Determine the [x, y] coordinate at the center of the cell enclosing the given text.  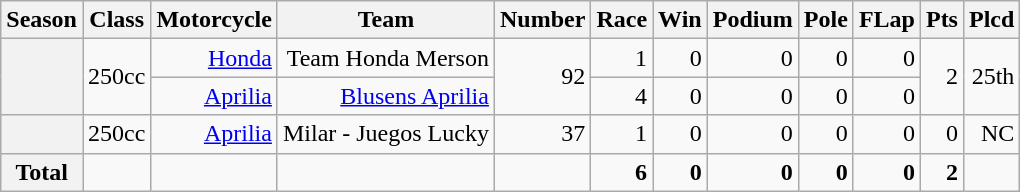
Season [42, 20]
25th [991, 77]
Team [386, 20]
Blusens Aprilia [386, 96]
Race [622, 20]
Win [680, 20]
Total [42, 172]
Pole [826, 20]
37 [542, 134]
Number [542, 20]
FLap [886, 20]
NC [991, 134]
Podium [752, 20]
Class [116, 20]
6 [622, 172]
Pts [942, 20]
92 [542, 77]
Motorcycle [214, 20]
Honda [214, 58]
Plcd [991, 20]
Milar - Juegos Lucky [386, 134]
Team Honda Merson [386, 58]
4 [622, 96]
